Extract the (X, Y) coordinate from the center of the cell holding the provided text.  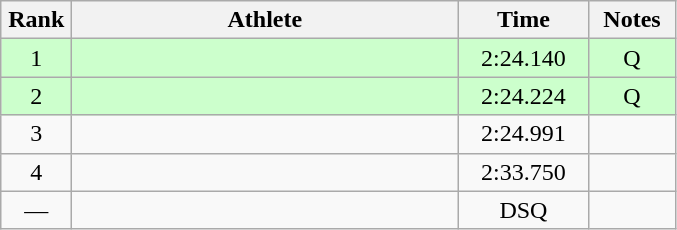
Time (524, 20)
2:24.140 (524, 58)
— (36, 210)
1 (36, 58)
2:33.750 (524, 172)
2:24.991 (524, 134)
Rank (36, 20)
DSQ (524, 210)
3 (36, 134)
2:24.224 (524, 96)
2 (36, 96)
4 (36, 172)
Athlete (265, 20)
Notes (632, 20)
